Pinpoint the cell where the given text exists, returning its [X, Y] midpoint coordinate. 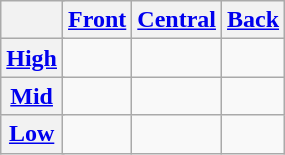
Mid [32, 96]
Back [254, 20]
High [32, 58]
Low [32, 134]
Front [98, 20]
Central [177, 20]
